Locate the cell with the specified text and output its (x, y) center coordinate. 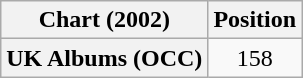
UK Albums (OCC) (104, 58)
Position (255, 20)
Chart (2002) (104, 20)
158 (255, 58)
